Extract the (X, Y) coordinate from the center of the cell holding the provided text.  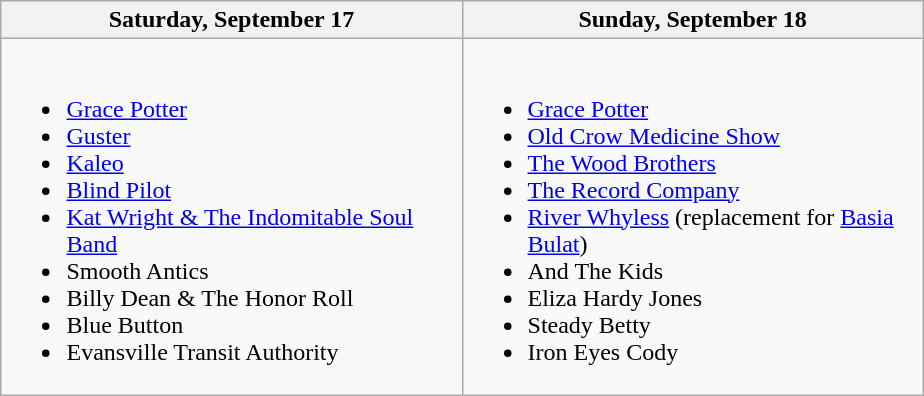
Sunday, September 18 (692, 20)
Saturday, September 17 (232, 20)
